Return the (X, Y) coordinate for the center point of the cell that contains the specified text.  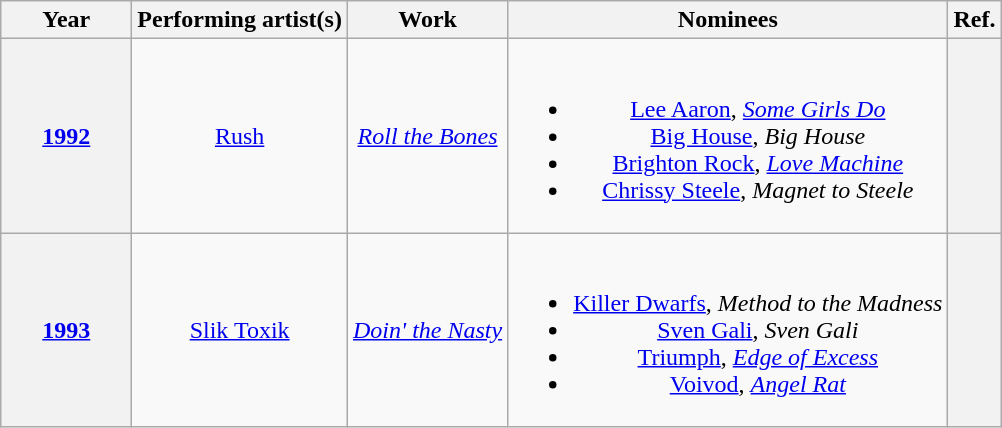
Doin' the Nasty (427, 330)
Ref. (974, 20)
Performing artist(s) (240, 20)
Year (66, 20)
1993 (66, 330)
Slik Toxik (240, 330)
Work (427, 20)
Roll the Bones (427, 136)
1992 (66, 136)
Nominees (728, 20)
Killer Dwarfs, Method to the MadnessSven Gali, Sven GaliTriumph, Edge of ExcessVoivod, Angel Rat (728, 330)
Rush (240, 136)
Lee Aaron, Some Girls DoBig House, Big HouseBrighton Rock, Love MachineChrissy Steele, Magnet to Steele (728, 136)
